Search for the cell housing the specified text and yield its (x, y) center coordinate. 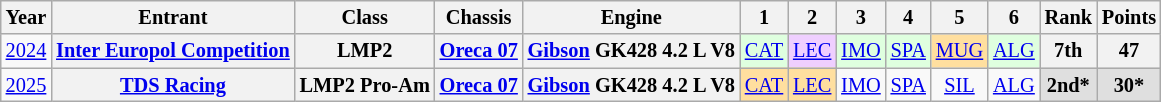
LMP2 (365, 51)
LMP2 Pro-Am (365, 85)
Inter Europol Competition (172, 51)
SIL (960, 85)
2025 (26, 85)
30* (1129, 85)
7th (1068, 51)
3 (860, 17)
Year (26, 17)
Entrant (172, 17)
5 (960, 17)
Engine (632, 17)
4 (908, 17)
Points (1129, 17)
2024 (26, 51)
47 (1129, 51)
MUG (960, 51)
2 (812, 17)
1 (764, 17)
6 (1014, 17)
2nd* (1068, 85)
Class (365, 17)
TDS Racing (172, 85)
Rank (1068, 17)
Chassis (479, 17)
